For the text-containing cell, return its midpoint in [x, y] coordinate format. 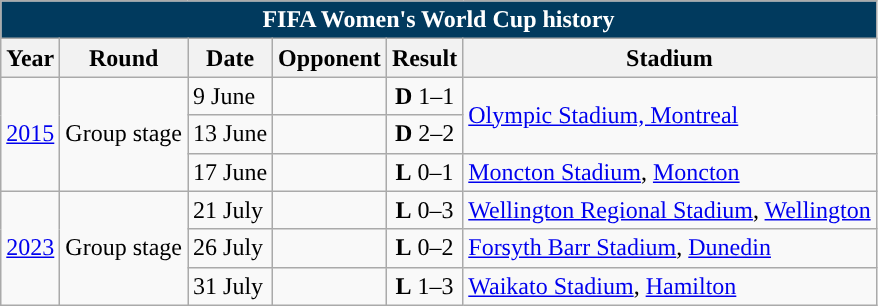
2023 [30, 248]
L 0–1 [424, 172]
9 June [230, 96]
13 June [230, 134]
D 2–2 [424, 134]
Stadium [670, 58]
31 July [230, 286]
Round [124, 58]
Opponent [330, 58]
Result [424, 58]
21 July [230, 210]
Waikato Stadium, Hamilton [670, 286]
L 1–3 [424, 286]
26 July [230, 248]
Year [30, 58]
Forsyth Barr Stadium, Dunedin [670, 248]
D 1–1 [424, 96]
Olympic Stadium, Montreal [670, 115]
17 June [230, 172]
FIFA Women's World Cup history [438, 20]
L 0–2 [424, 248]
Wellington Regional Stadium, Wellington [670, 210]
2015 [30, 134]
L 0–3 [424, 210]
Moncton Stadium, Moncton [670, 172]
Date [230, 58]
